Extract the [X, Y] coordinate from the center of the cell holding the provided text.  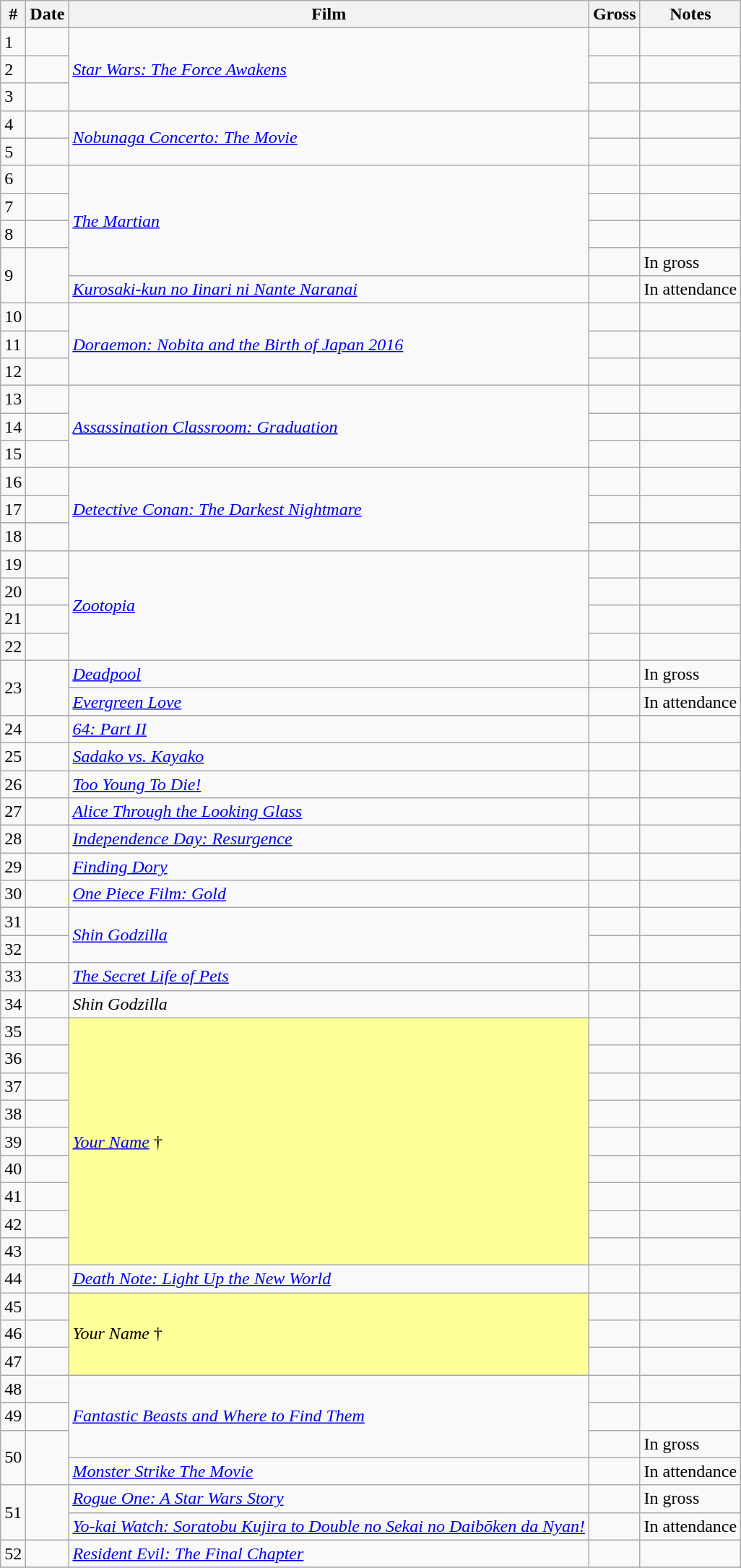
5 [13, 152]
26 [13, 784]
34 [13, 1004]
Date [48, 14]
Death Note: Light Up the New World [329, 1279]
47 [13, 1361]
8 [13, 234]
41 [13, 1196]
33 [13, 976]
28 [13, 839]
Sadako vs. Kayako [329, 756]
17 [13, 509]
2 [13, 69]
45 [13, 1307]
1 [13, 42]
43 [13, 1252]
Nobunaga Concerto: The Movie [329, 138]
18 [13, 537]
42 [13, 1224]
One Piece Film: Gold [329, 894]
Yo-kai Watch: Soratobu Kujira to Double no Sekai no Daibōken da Nyan! [329, 1526]
64: Part II [329, 729]
Rogue One: A Star Wars Story [329, 1499]
15 [13, 454]
46 [13, 1334]
Too Young To Die! [329, 784]
20 [13, 592]
4 [13, 124]
38 [13, 1114]
6 [13, 179]
Deadpool [329, 674]
Resident Evil: The Final Chapter [329, 1554]
31 [13, 922]
Kurosaki-kun no Iinari ni Nante Naranai [329, 289]
50 [13, 1457]
25 [13, 756]
12 [13, 372]
Gross [614, 14]
The Secret Life of Pets [329, 976]
10 [13, 316]
19 [13, 564]
Alice Through the Looking Glass [329, 812]
Independence Day: Resurgence [329, 839]
23 [13, 688]
9 [13, 275]
Film [329, 14]
Detective Conan: The Darkest Nightmare [329, 509]
Assassination Classroom: Graduation [329, 427]
Monster Strike The Movie [329, 1471]
32 [13, 949]
3 [13, 97]
Star Wars: The Force Awakens [329, 69]
The Martian [329, 220]
22 [13, 646]
Evergreen Love [329, 701]
Zootopia [329, 605]
11 [13, 345]
27 [13, 812]
13 [13, 399]
51 [13, 1512]
7 [13, 207]
36 [13, 1059]
21 [13, 619]
Notes [690, 14]
14 [13, 427]
Finding Dory [329, 867]
30 [13, 894]
Fantastic Beasts and Where to Find Them [329, 1416]
49 [13, 1416]
48 [13, 1389]
35 [13, 1031]
Doraemon: Nobita and the Birth of Japan 2016 [329, 344]
52 [13, 1554]
44 [13, 1279]
# [13, 14]
40 [13, 1169]
39 [13, 1141]
37 [13, 1086]
29 [13, 867]
24 [13, 729]
16 [13, 482]
